Provide the [x, y] coordinate of the cell's center where the given text is located.  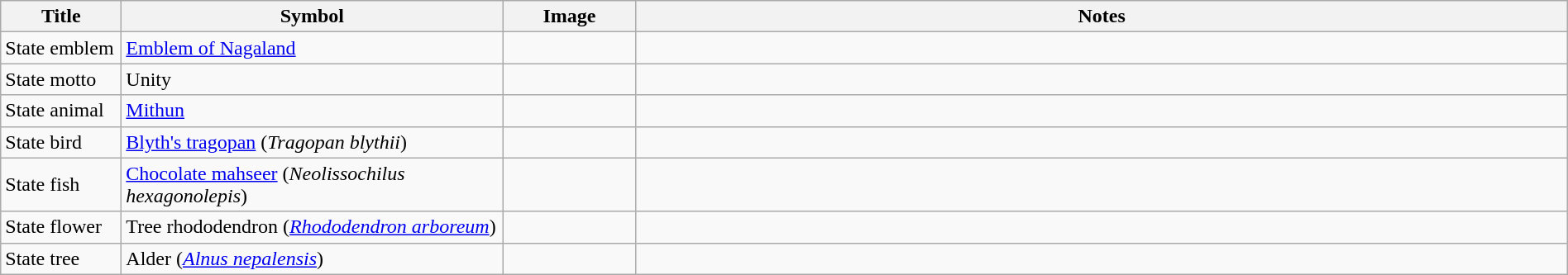
State emblem [61, 48]
Mithun [313, 111]
State fish [61, 185]
Notes [1102, 17]
Title [61, 17]
Alder (Alnus nepalensis) [313, 258]
Image [569, 17]
State motto [61, 79]
Chocolate mahseer (Neolissochilus hexagonolepis) [313, 185]
Emblem of Nagaland [313, 48]
Blyth's tragopan (Tragopan blythii) [313, 142]
State tree [61, 258]
Symbol [313, 17]
Tree rhododendron (Rhododendron arboreum) [313, 227]
State bird [61, 142]
State animal [61, 111]
State flower [61, 227]
Unity [313, 79]
